Scan for the cell matching the given text and deliver its (X, Y) coordinate at center. 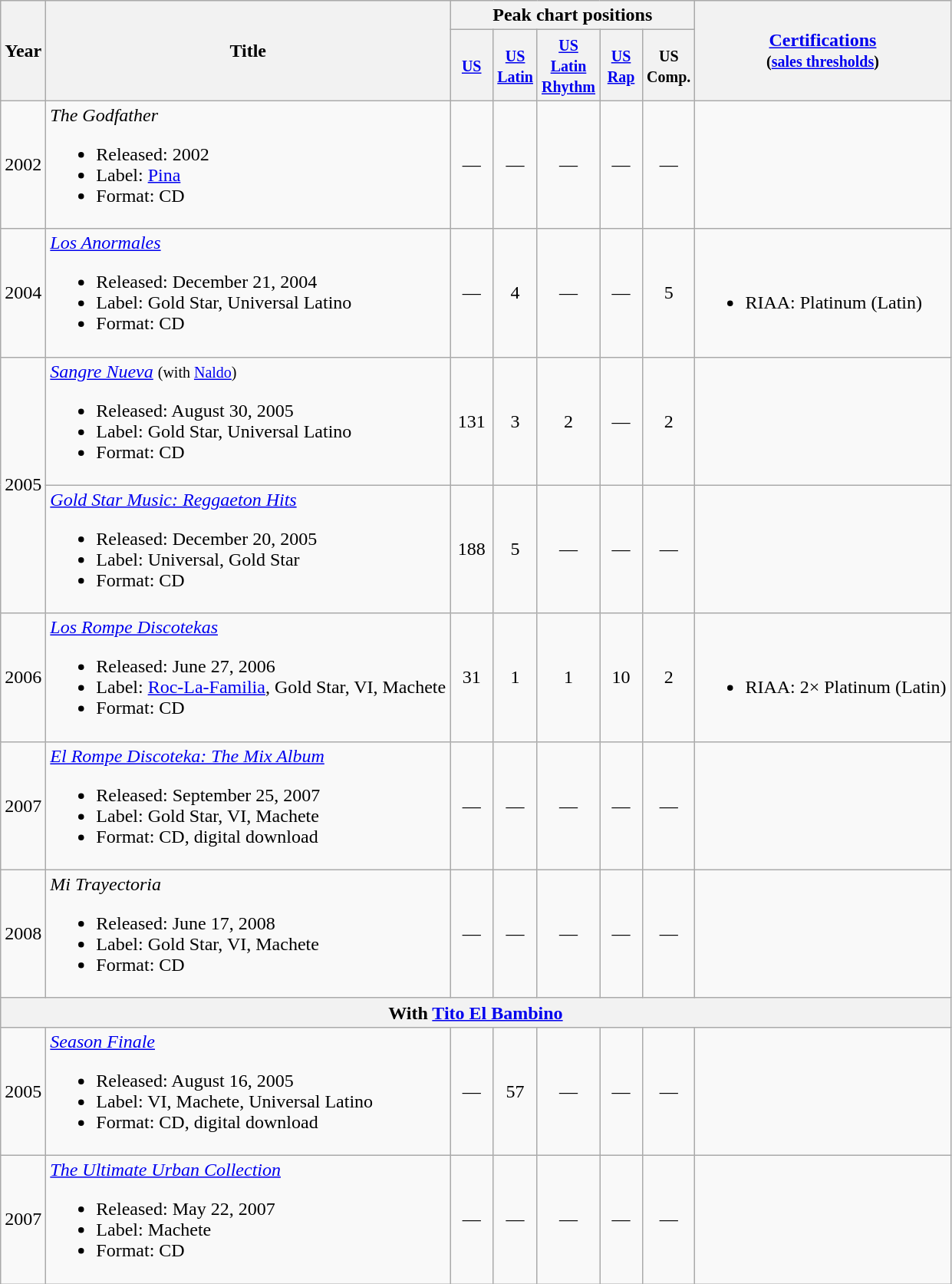
2006 (23, 677)
Certifications(sales thresholds) (822, 51)
Year (23, 51)
USLatin (516, 65)
10 (621, 677)
Peak chart positions (572, 15)
57 (516, 1091)
Los Rompe DiscotekasReleased: June 27, 2006Label: Roc-La-Familia, Gold Star, VI, MacheteFormat: CD (249, 677)
188 (472, 550)
31 (472, 677)
Gold Star Music: Reggaeton HitsReleased: December 20, 2005Label: Universal, Gold StarFormat: CD (249, 550)
El Rompe Discoteka: The Mix AlbumReleased: September 25, 2007Label: Gold Star, VI, MacheteFormat: CD, digital download (249, 806)
2002 (23, 164)
The Ultimate Urban CollectionReleased: May 22, 2007Label: MacheteFormat: CD (249, 1219)
USRap (621, 65)
RIAA: 2× Platinum (Latin) (822, 677)
2004 (23, 293)
USComp. (669, 65)
USLatin Rhythm (568, 65)
The GodfatherReleased: 2002Label: PinaFormat: CD (249, 164)
131 (472, 421)
With Tito El Bambino (476, 1012)
Title (249, 51)
4 (516, 293)
Mi TrayectoriaReleased: June 17, 2008Label: Gold Star, VI, MacheteFormat: CD (249, 933)
RIAA: Platinum (Latin) (822, 293)
US (472, 65)
Sangre Nueva (with Naldo)Released: August 30, 2005Label: Gold Star, Universal LatinoFormat: CD (249, 421)
2008 (23, 933)
Los AnormalesReleased: December 21, 2004Label: Gold Star, Universal LatinoFormat: CD (249, 293)
Season FinaleReleased: August 16, 2005Label: VI, Machete, Universal LatinoFormat: CD, digital download (249, 1091)
3 (516, 421)
